Locate the cell with the specified text and output its [x, y] center coordinate. 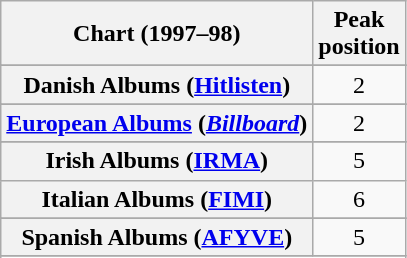
Irish Albums (IRMA) [157, 161]
Peakposition [359, 34]
Danish Albums (Hitlisten) [157, 85]
Italian Albums (FIMI) [157, 199]
Spanish Albums (AFYVE) [157, 237]
Chart (1997–98) [157, 34]
6 [359, 199]
European Albums (Billboard) [157, 123]
